Scan for the cell matching the given text and deliver its (X, Y) coordinate at center. 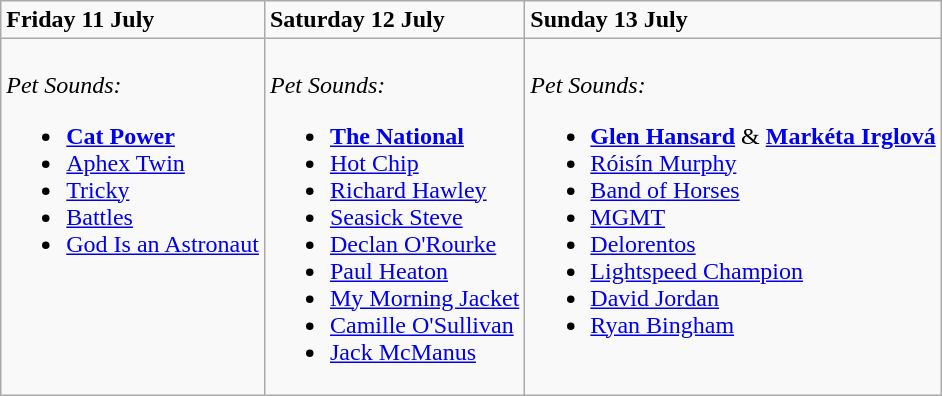
Pet Sounds:Glen Hansard & Markéta IrglováRóisín MurphyBand of HorsesMGMTDelorentosLightspeed ChampionDavid JordanRyan Bingham (733, 217)
Pet Sounds:The NationalHot ChipRichard HawleySeasick SteveDeclan O'RourkePaul HeatonMy Morning JacketCamille O'SullivanJack McManus (394, 217)
Sunday 13 July (733, 20)
Friday 11 July (133, 20)
Pet Sounds:Cat PowerAphex TwinTrickyBattlesGod Is an Astronaut (133, 217)
Saturday 12 July (394, 20)
